Scan for the cell matching the given text and deliver its [X, Y] coordinate at center. 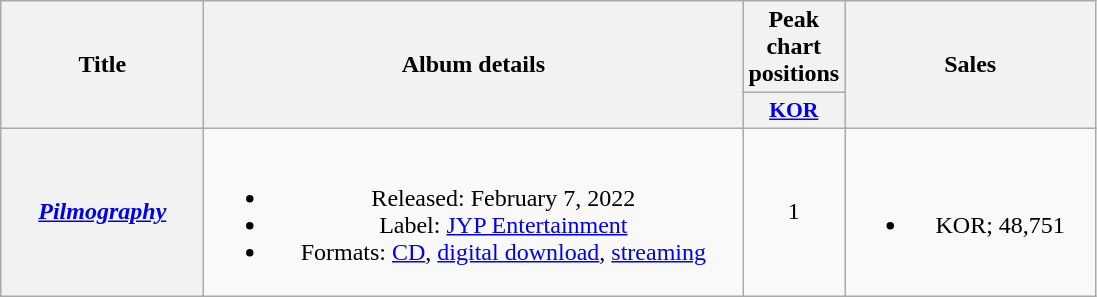
Album details [474, 65]
KOR; 48,751 [970, 212]
Sales [970, 65]
KOR [794, 111]
Peak chart positions [794, 47]
1 [794, 212]
Released: February 7, 2022Label: JYP EntertainmentFormats: CD, digital download, streaming [474, 212]
Title [102, 65]
Pilmography [102, 212]
